Return the (X, Y) coordinate for the center point of the cell that contains the specified text.  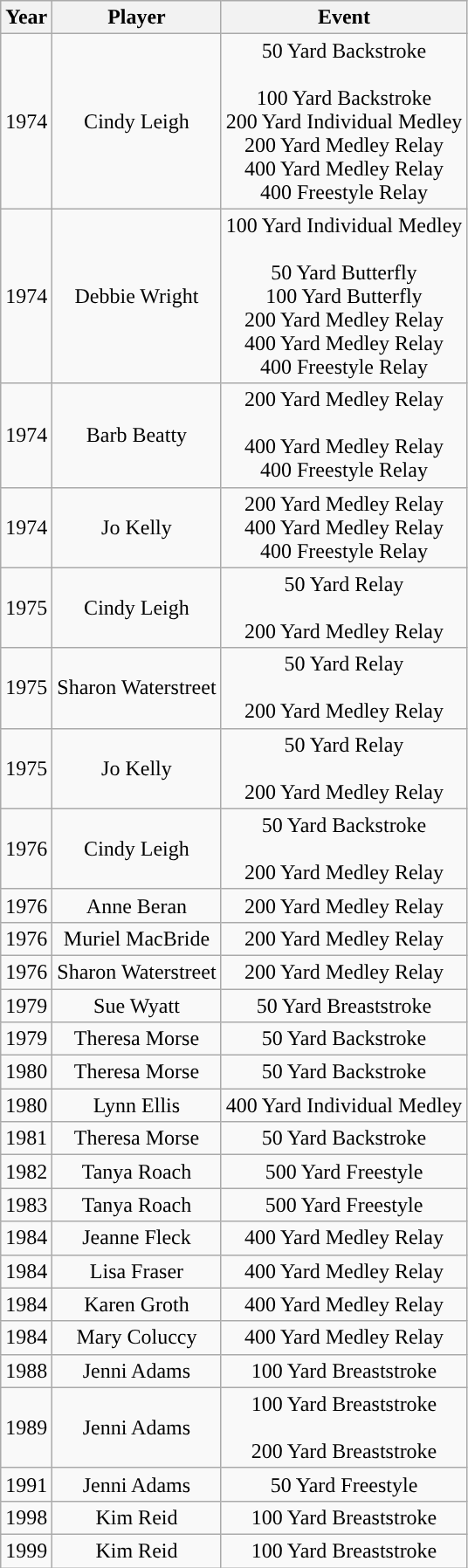
Mary Coluccy (136, 1338)
Anne Beran (136, 905)
200 Yard Medley Relay400 Yard Medley Relay 400 Freestyle Relay (344, 435)
1982 (26, 1172)
Player (136, 17)
Year (26, 17)
1981 (26, 1138)
1998 (26, 1517)
Muriel MacBride (136, 939)
1983 (26, 1205)
50 Yard Breaststroke (344, 1005)
1999 (26, 1551)
50 Yard Backstroke200 Yard Medley Relay (344, 849)
200 Yard Medley Relay400 Yard Medley Relay400 Freestyle Relay (344, 527)
Karen Groth (136, 1304)
50 Yard Backstroke100 Yard Backstroke 200 Yard Individual Medley 200 Yard Medley Relay 400 Yard Medley Relay 400 Freestyle Relay (344, 121)
400 Yard Individual Medley (344, 1105)
Event (344, 17)
100 Yard Breaststroke200 Yard Breaststroke (344, 1427)
1991 (26, 1484)
Debbie Wright (136, 296)
100 Yard Individual Medley50 Yard Butterfly 100 Yard Butterfly 200 Yard Medley Relay 400 Yard Medley Relay 400 Freestyle Relay (344, 296)
Jeanne Fleck (136, 1238)
1989 (26, 1427)
Lynn Ellis (136, 1105)
Sue Wyatt (136, 1005)
50 Yard Freestyle (344, 1484)
1988 (26, 1371)
Lisa Fraser (136, 1271)
Barb Beatty (136, 435)
